Extract the [x, y] coordinate from the center of the cell holding the provided text.  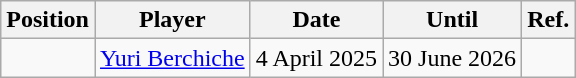
Player [172, 20]
30 June 2026 [452, 58]
4 April 2025 [316, 58]
Yuri Berchiche [172, 58]
Position [48, 20]
Date [316, 20]
Until [452, 20]
Ref. [548, 20]
